Identify which cell holds the provided text, then report its (X, Y) central coordinate. 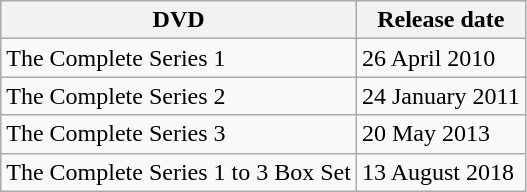
The Complete Series 1 (179, 58)
13 August 2018 (440, 172)
24 January 2011 (440, 96)
DVD (179, 20)
The Complete Series 1 to 3 Box Set (179, 172)
20 May 2013 (440, 134)
26 April 2010 (440, 58)
The Complete Series 3 (179, 134)
The Complete Series 2 (179, 96)
Release date (440, 20)
